Return [x, y] of the center of cell containing provided text 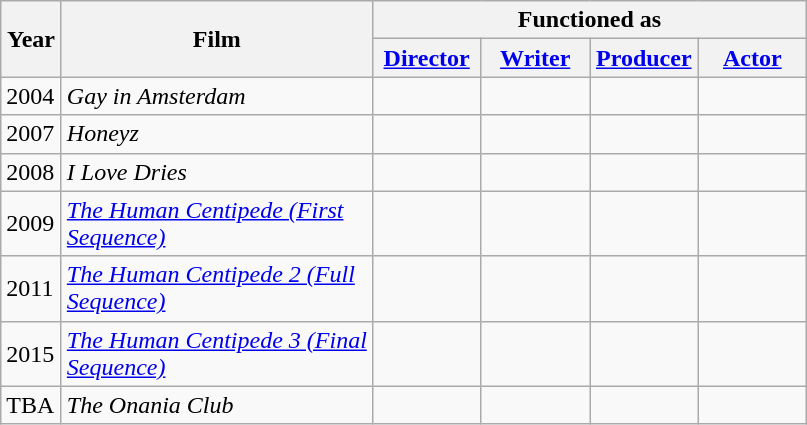
Actor [752, 58]
Film [216, 39]
The Human Centipede 3 (Final Sequence) [216, 354]
The Human Centipede 2 (Full Sequence) [216, 288]
2004 [32, 96]
I Love Dries [216, 172]
2011 [32, 288]
2007 [32, 134]
TBA [32, 405]
The Onania Club [216, 405]
Director [426, 58]
Year [32, 39]
2008 [32, 172]
The Human Centipede (First Sequence) [216, 224]
2009 [32, 224]
2015 [32, 354]
Producer [644, 58]
Functioned as [589, 20]
Honeyz [216, 134]
Gay in Amsterdam [216, 96]
Writer [536, 58]
